Scan for the cell matching the given text and deliver its (X, Y) coordinate at center. 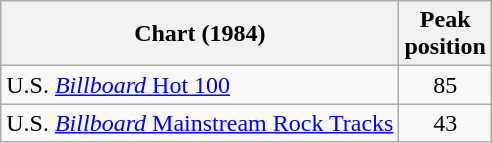
U.S. Billboard Mainstream Rock Tracks (200, 123)
U.S. Billboard Hot 100 (200, 85)
Peakposition (445, 34)
43 (445, 123)
Chart (1984) (200, 34)
85 (445, 85)
